Scan for the cell matching the given text and deliver its [x, y] coordinate at center. 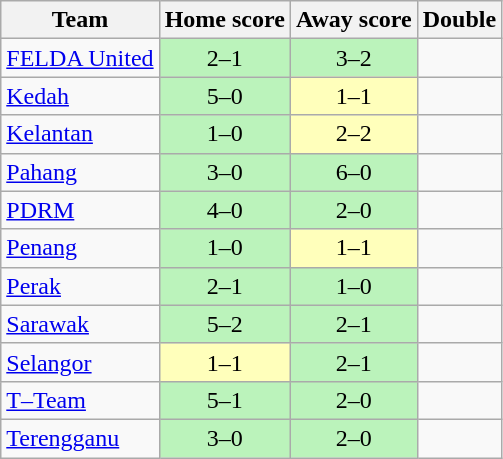
Home score [224, 20]
FELDA United [80, 58]
Selangor [80, 362]
Team [80, 20]
6–0 [354, 172]
3–2 [354, 58]
5–1 [224, 400]
5–0 [224, 96]
Away score [354, 20]
Kelantan [80, 134]
PDRM [80, 210]
Penang [80, 248]
Perak [80, 286]
T–Team [80, 400]
2–2 [354, 134]
4–0 [224, 210]
5–2 [224, 324]
Sarawak [80, 324]
Kedah [80, 96]
Pahang [80, 172]
Terengganu [80, 438]
Double [459, 20]
